Return [x, y] of the center of cell containing provided text 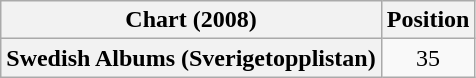
Position [428, 20]
Swedish Albums (Sverigetopplistan) [191, 58]
Chart (2008) [191, 20]
35 [428, 58]
